Capture the cell that displays the provided text and extract its (X, Y) central coordinate. 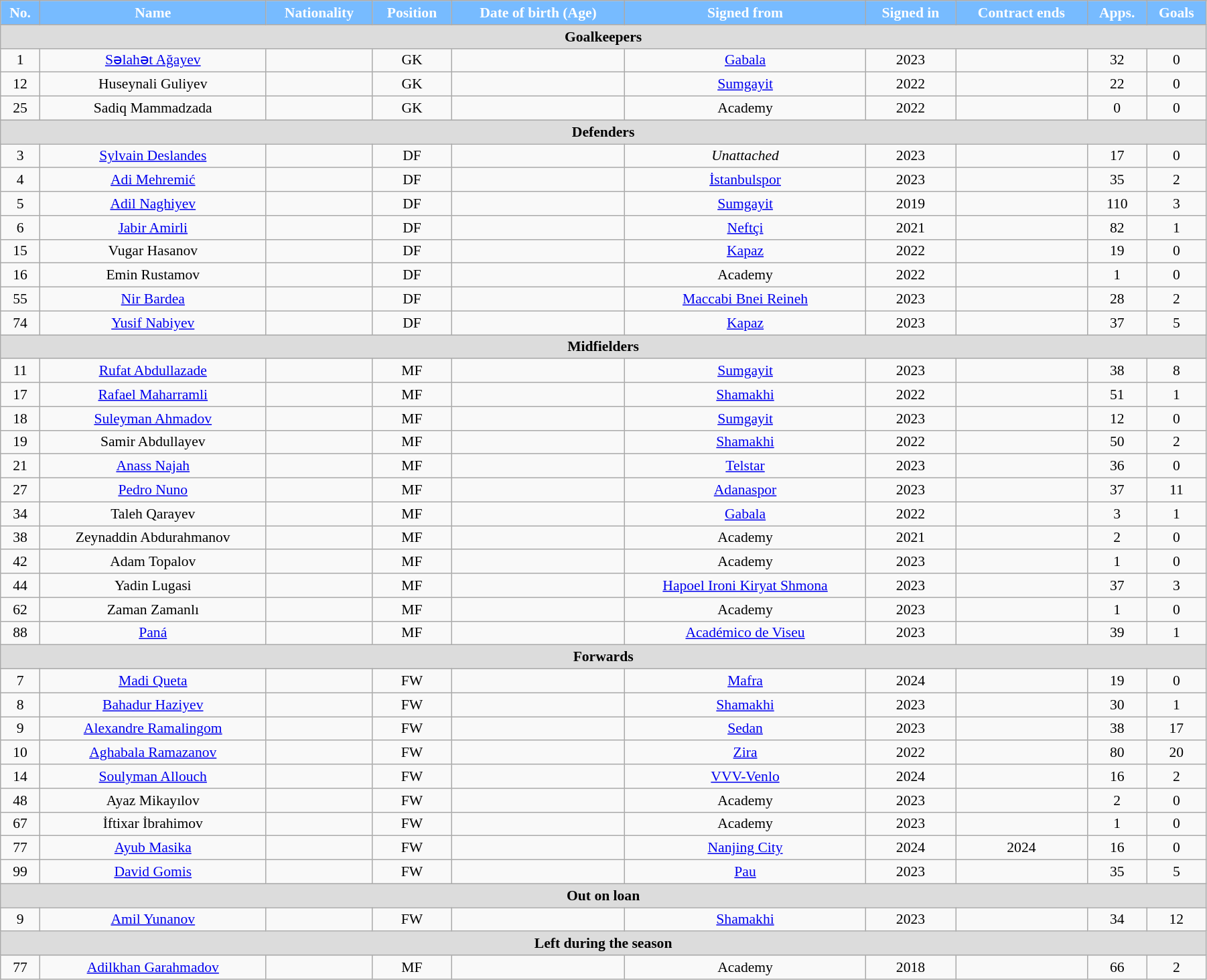
Name (153, 13)
Adi Mehremić (153, 180)
David Gomis (153, 872)
14 (20, 776)
Yadin Lugasi (153, 585)
Maccabi Bnei Reineh (745, 299)
39 (1117, 633)
42 (20, 562)
2019 (910, 204)
Neftçi (745, 228)
Taleh Qarayev (153, 514)
Emin Rustamov (153, 275)
28 (1117, 299)
20 (1176, 753)
82 (1117, 228)
25 (20, 109)
Adilkhan Garahmadov (153, 967)
15 (20, 251)
Mafra (745, 681)
Ayaz Mikayılov (153, 800)
Contract ends (1022, 13)
İstanbulspor (745, 180)
Bahadur Haziyev (153, 705)
88 (20, 633)
Aghabala Ramazanov (153, 753)
Huseynali Guliyev (153, 84)
İftixar İbrahimov (153, 824)
Out on loan (603, 896)
44 (20, 585)
Soulyman Allouch (153, 776)
51 (1117, 395)
Nir Bardea (153, 299)
No. (20, 13)
Paná (153, 633)
Nationality (319, 13)
Hapoel Ironi Kiryat Shmona (745, 585)
110 (1117, 204)
74 (20, 323)
Forwards (603, 657)
Position (412, 13)
Anass Najah (153, 466)
7 (20, 681)
Madi Queta (153, 681)
67 (20, 824)
Adam Topalov (153, 562)
Adil Naghiyev (153, 204)
80 (1117, 753)
Suleyman Ahmadov (153, 419)
Jabir Amirli (153, 228)
Sadiq Mammadzada (153, 109)
10 (20, 753)
Rufat Abdullazade (153, 371)
Vugar Hasanov (153, 251)
Signed in (910, 13)
66 (1117, 967)
Signed from (745, 13)
Académico de Viseu (745, 633)
55 (20, 299)
18 (20, 419)
Left during the season (603, 944)
Pedro Nuno (153, 490)
VVV-Venlo (745, 776)
Defenders (603, 132)
Ayub Masika (153, 848)
Səlahət Ağayev (153, 60)
48 (20, 800)
Pau (745, 872)
Adanaspor (745, 490)
Zaman Zamanlı (153, 610)
62 (20, 610)
Midfielders (603, 347)
Nanjing City (745, 848)
Goalkeepers (603, 37)
4 (20, 180)
Zira (745, 753)
2018 (910, 967)
22 (1117, 84)
6 (20, 228)
Apps. (1117, 13)
Date of birth (Age) (539, 13)
Samir Abdullayev (153, 442)
Unattached (745, 156)
Alexandre Ramalingom (153, 729)
Telstar (745, 466)
Zeynaddin Abdurahmanov (153, 538)
Sylvain Deslandes (153, 156)
30 (1117, 705)
32 (1117, 60)
27 (20, 490)
36 (1117, 466)
Sedan (745, 729)
Yusif Nabiyev (153, 323)
Rafael Maharramli (153, 395)
Amil Yunanov (153, 920)
Goals (1176, 13)
99 (20, 872)
21 (20, 466)
50 (1117, 442)
